Detect which cell encompasses the target text, then output its (x, y) center coordinate. 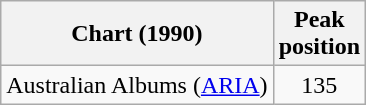
Peak position (319, 34)
135 (319, 85)
Chart (1990) (137, 34)
Australian Albums (ARIA) (137, 85)
